Capture the cell that displays the provided text and extract its [x, y] central coordinate. 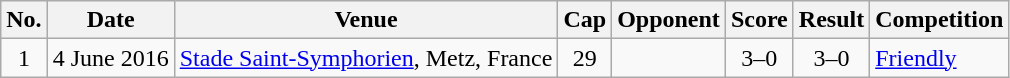
4 June 2016 [110, 58]
Venue [366, 20]
Date [110, 20]
Opponent [669, 20]
Cap [585, 20]
Friendly [940, 58]
29 [585, 58]
Score [759, 20]
Competition [940, 20]
Stade Saint-Symphorien, Metz, France [366, 58]
1 [24, 58]
Result [831, 20]
No. [24, 20]
